Search for the cell housing the specified text and yield its (x, y) center coordinate. 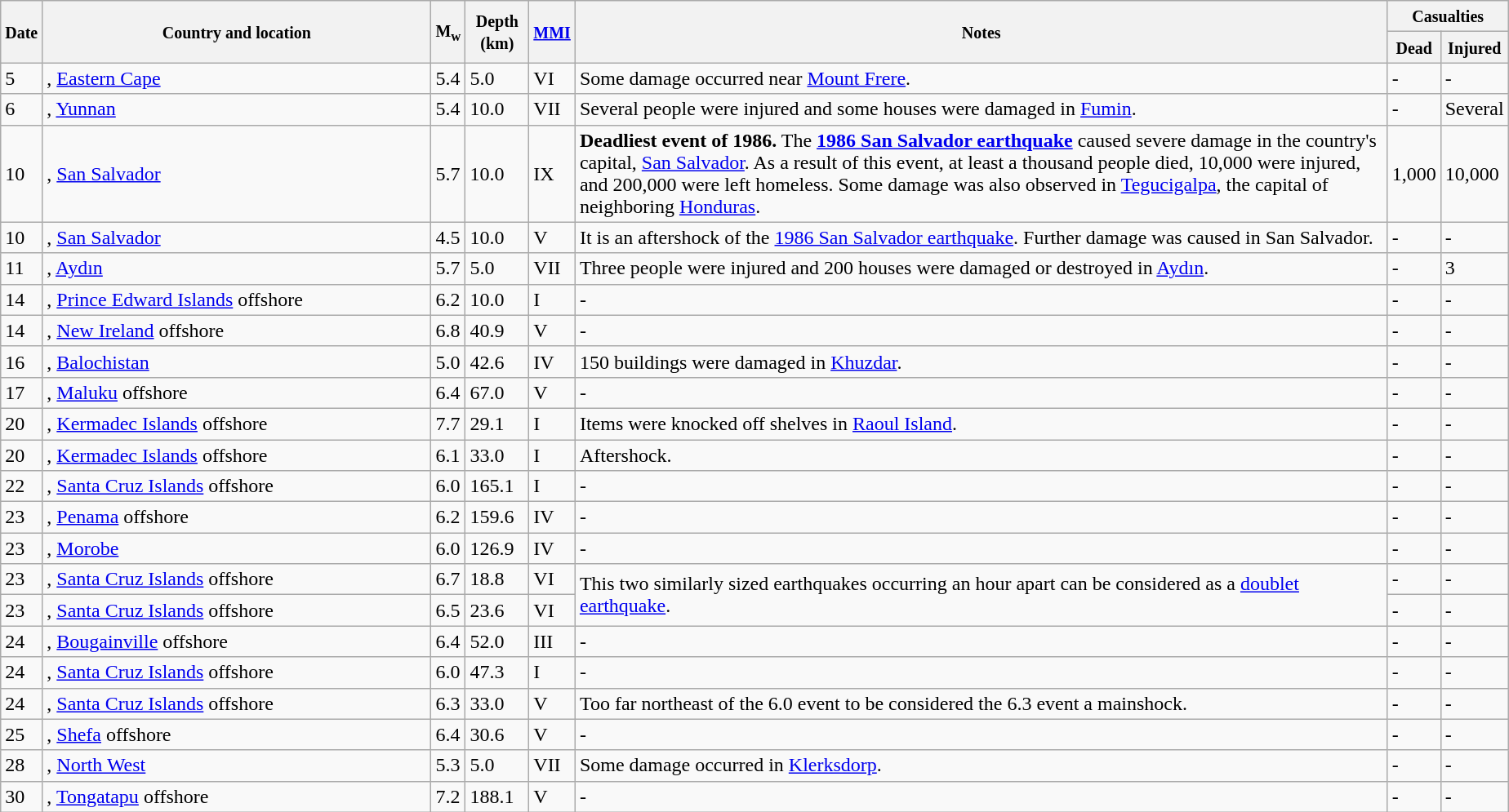
Country and location (237, 32)
, Morobe (237, 548)
29.1 (497, 424)
10,000 (1475, 173)
30 (21, 796)
This two similarly sized earthquakes occurring an hour apart can be considered as a doublet earthquake. (982, 595)
IX (552, 173)
6.1 (448, 455)
Several (1475, 109)
67.0 (497, 393)
6.7 (448, 579)
Some damage occurred in Klerksdorp. (982, 765)
23.6 (497, 610)
47.3 (497, 672)
1,000 (1414, 173)
III (552, 641)
25 (21, 734)
Three people were injured and 200 houses were damaged or destroyed in Aydın. (982, 268)
MMI (552, 32)
Date (21, 32)
Some damage occurred near Mount Frere. (982, 78)
11 (21, 268)
, Maluku offshore (237, 393)
, Prince Edward Islands offshore (237, 300)
6.3 (448, 703)
159.6 (497, 517)
165.1 (497, 486)
18.8 (497, 579)
, Yunnan (237, 109)
40.9 (497, 331)
5.3 (448, 765)
Injured (1475, 47)
Notes (982, 32)
7.2 (448, 796)
30.6 (497, 734)
, New Ireland offshore (237, 331)
, Bougainville offshore (237, 641)
, North West (237, 765)
Mw (448, 32)
6.8 (448, 331)
, Aydın (237, 268)
4.5 (448, 237)
16 (21, 362)
Casualties (1448, 16)
28 (21, 765)
Depth (km) (497, 32)
It is an aftershock of the 1986 San Salvador earthquake. Further damage was caused in San Salvador. (982, 237)
6.5 (448, 610)
5 (21, 78)
, Eastern Cape (237, 78)
Aftershock. (982, 455)
42.6 (497, 362)
, Tongatapu offshore (237, 796)
, Balochistan (237, 362)
22 (21, 486)
Too far northeast of the 6.0 event to be considered the 6.3 event a mainshock. (982, 703)
, Penama offshore (237, 517)
52.0 (497, 641)
Dead (1414, 47)
Several people were injured and some houses were damaged in Fumin. (982, 109)
3 (1475, 268)
Items were knocked off shelves in Raoul Island. (982, 424)
, Shefa offshore (237, 734)
150 buildings were damaged in Khuzdar. (982, 362)
126.9 (497, 548)
17 (21, 393)
7.7 (448, 424)
6 (21, 109)
188.1 (497, 796)
